Determine the [X, Y] coordinate at the center of the cell enclosing the given text.  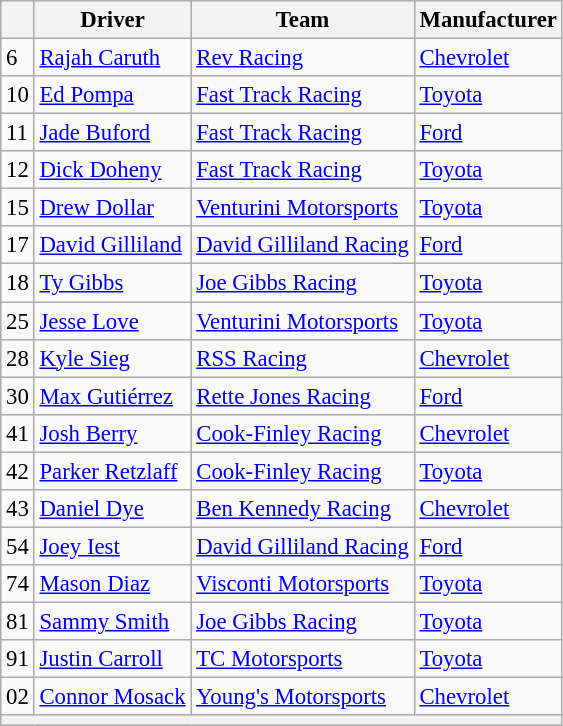
Justin Carroll [112, 659]
Parker Retzlaff [112, 471]
Driver [112, 20]
10 [18, 95]
Drew Dollar [112, 208]
Team [302, 20]
74 [18, 584]
25 [18, 321]
Dick Doheny [112, 170]
Ed Pompa [112, 95]
Mason Diaz [112, 584]
28 [18, 358]
Ty Gibbs [112, 283]
54 [18, 546]
Kyle Sieg [112, 358]
11 [18, 133]
Rajah Caruth [112, 58]
RSS Racing [302, 358]
Rette Jones Racing [302, 396]
Visconti Motorsports [302, 584]
Jesse Love [112, 321]
Ben Kennedy Racing [302, 509]
12 [18, 170]
TC Motorsports [302, 659]
15 [18, 208]
30 [18, 396]
81 [18, 621]
Daniel Dye [112, 509]
Jade Buford [112, 133]
Rev Racing [302, 58]
Young's Motorsports [302, 697]
42 [18, 471]
David Gilliland [112, 245]
17 [18, 245]
Max Gutiérrez [112, 396]
Josh Berry [112, 433]
6 [18, 58]
02 [18, 697]
91 [18, 659]
Joey Iest [112, 546]
Connor Mosack [112, 697]
Manufacturer [488, 20]
41 [18, 433]
43 [18, 509]
18 [18, 283]
Sammy Smith [112, 621]
